For the text-containing cell, return its midpoint in (x, y) coordinate format. 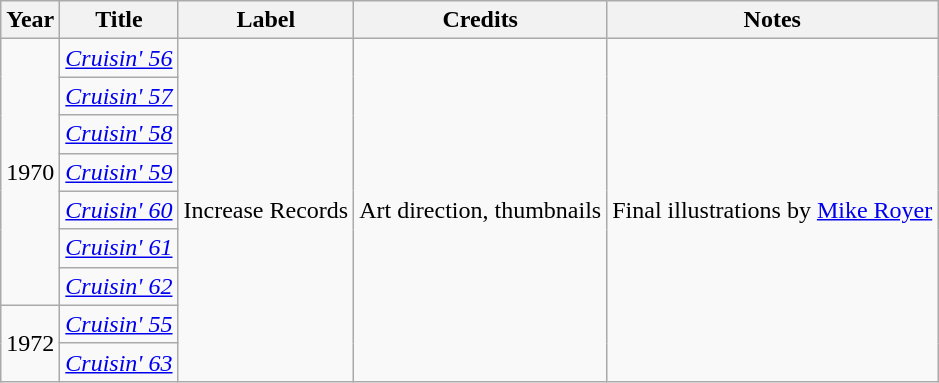
Credits (480, 20)
Title (119, 20)
1970 (30, 172)
Cruisin' 63 (119, 362)
Increase Records (266, 210)
1972 (30, 343)
Label (266, 20)
Cruisin' 55 (119, 324)
Cruisin' 62 (119, 286)
Cruisin' 56 (119, 58)
Cruisin' 61 (119, 248)
Year (30, 20)
Cruisin' 57 (119, 96)
Final illustrations by Mike Royer (772, 210)
Cruisin' 59 (119, 172)
Cruisin' 60 (119, 210)
Art direction, thumbnails (480, 210)
Cruisin' 58 (119, 134)
Notes (772, 20)
